Search for the cell housing the specified text and yield its (X, Y) center coordinate. 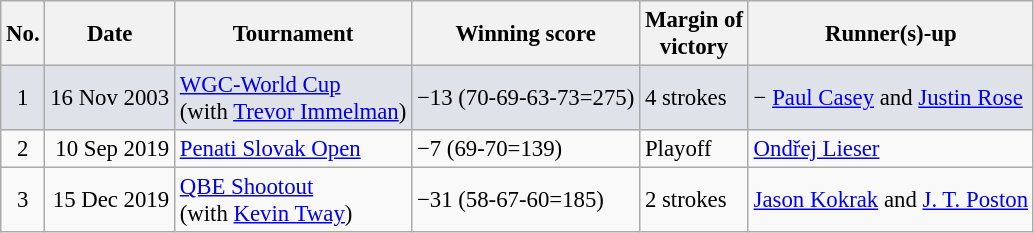
Ondřej Lieser (890, 149)
− Paul Casey and Justin Rose (890, 98)
−31 (58-67-60=185) (526, 200)
4 strokes (694, 98)
16 Nov 2003 (110, 98)
−13 (70-69-63-73=275) (526, 98)
2 strokes (694, 200)
Tournament (292, 34)
15 Dec 2019 (110, 200)
Date (110, 34)
2 (23, 149)
Runner(s)-up (890, 34)
3 (23, 200)
QBE Shootout(with Kevin Tway) (292, 200)
1 (23, 98)
Margin ofvictory (694, 34)
No. (23, 34)
Winning score (526, 34)
Playoff (694, 149)
−7 (69-70=139) (526, 149)
Jason Kokrak and J. T. Poston (890, 200)
10 Sep 2019 (110, 149)
Penati Slovak Open (292, 149)
WGC-World Cup(with Trevor Immelman) (292, 98)
